For the text-containing cell, return its midpoint in [x, y] coordinate format. 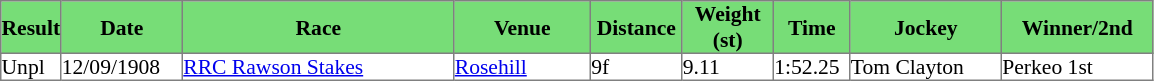
1:52.25 [812, 66]
Race [319, 27]
Perkeo 1st [1078, 66]
Result [31, 27]
Date [122, 27]
Time [812, 27]
Jockey [926, 27]
Venue [522, 27]
12/09/1908 [122, 66]
Tom Clayton [926, 66]
Winner/2nd [1078, 27]
9f [637, 66]
Weight (st) [728, 27]
RRC Rawson Stakes [319, 66]
Distance [637, 27]
9.11 [728, 66]
Unpl [31, 66]
Rosehill [522, 66]
